Return (X, Y) of the center of cell containing provided text 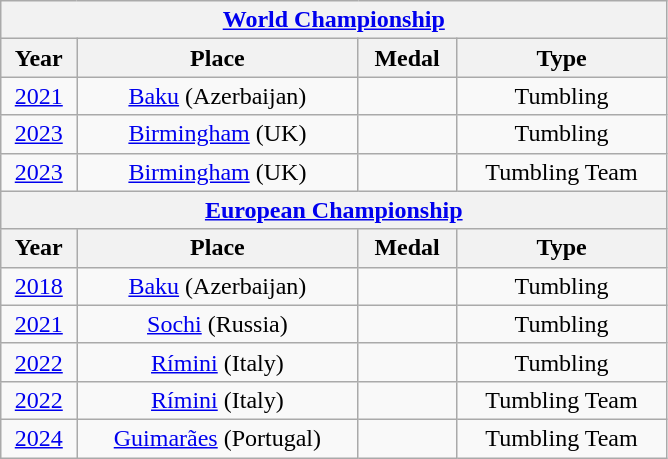
World Championship (334, 20)
2024 (39, 438)
2018 (39, 286)
Sochi (Russia) (218, 324)
Guimarães (Portugal) (218, 438)
European Championship (334, 210)
